Pinpoint the cell where the given text exists, returning its (X, Y) midpoint coordinate. 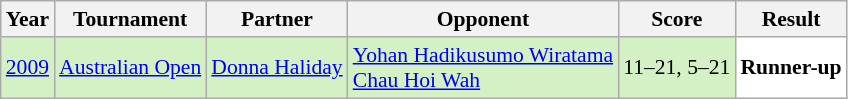
Score (676, 19)
Partner (276, 19)
2009 (28, 68)
Opponent (483, 19)
11–21, 5–21 (676, 68)
Year (28, 19)
Tournament (130, 19)
Yohan Hadikusumo Wiratama Chau Hoi Wah (483, 68)
Australian Open (130, 68)
Result (790, 19)
Runner-up (790, 68)
Donna Haliday (276, 68)
